Search for the cell housing the specified text and yield its [X, Y] center coordinate. 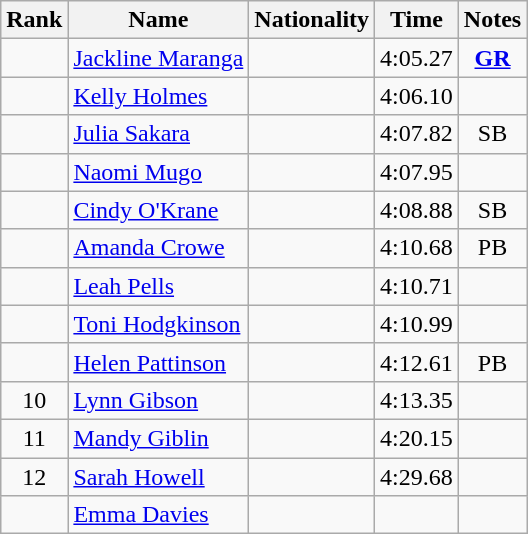
Rank [34, 20]
Naomi Mugo [158, 172]
Mandy Giblin [158, 438]
4:12.61 [417, 362]
Name [158, 20]
Leah Pells [158, 286]
4:07.95 [417, 172]
Amanda Crowe [158, 248]
4:07.82 [417, 134]
Jackline Maranga [158, 58]
10 [34, 400]
Julia Sakara [158, 134]
Emma Davies [158, 515]
4:13.35 [417, 400]
4:10.71 [417, 286]
4:08.88 [417, 210]
11 [34, 438]
4:06.10 [417, 96]
Lynn Gibson [158, 400]
4:10.99 [417, 324]
Cindy O'Krane [158, 210]
4:05.27 [417, 58]
Nationality [312, 20]
Kelly Holmes [158, 96]
Notes [492, 20]
12 [34, 477]
Helen Pattinson [158, 362]
Sarah Howell [158, 477]
4:20.15 [417, 438]
4:29.68 [417, 477]
4:10.68 [417, 248]
GR [492, 58]
Time [417, 20]
Toni Hodgkinson [158, 324]
